Capture the cell that displays the provided text and extract its (x, y) central coordinate. 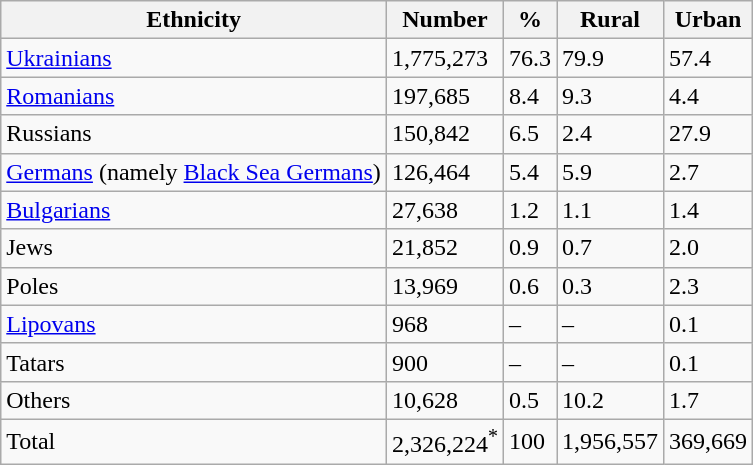
5.4 (530, 172)
Rural (610, 20)
0.9 (530, 248)
6.5 (530, 134)
150,842 (444, 134)
Lipovans (194, 324)
27.9 (708, 134)
1,956,557 (610, 442)
0.6 (530, 286)
2.3 (708, 286)
Ukrainians (194, 58)
21,852 (444, 248)
1.4 (708, 210)
% (530, 20)
2,326,224* (444, 442)
4.4 (708, 96)
126,464 (444, 172)
57.4 (708, 58)
968 (444, 324)
76.3 (530, 58)
10,628 (444, 400)
Russians (194, 134)
Jews (194, 248)
1.2 (530, 210)
0.5 (530, 400)
Number (444, 20)
13,969 (444, 286)
9.3 (610, 96)
Tatars (194, 362)
2.7 (708, 172)
Bulgarians (194, 210)
0.3 (610, 286)
Ethnicity (194, 20)
Others (194, 400)
1,775,273 (444, 58)
0.7 (610, 248)
27,638 (444, 210)
197,685 (444, 96)
900 (444, 362)
Poles (194, 286)
1.1 (610, 210)
2.4 (610, 134)
100 (530, 442)
8.4 (530, 96)
369,669 (708, 442)
1.7 (708, 400)
Total (194, 442)
2.0 (708, 248)
Romanians (194, 96)
Urban (708, 20)
79.9 (610, 58)
5.9 (610, 172)
Germans (namely Black Sea Germans) (194, 172)
10.2 (610, 400)
